Identify which cell holds the provided text, then report its (x, y) central coordinate. 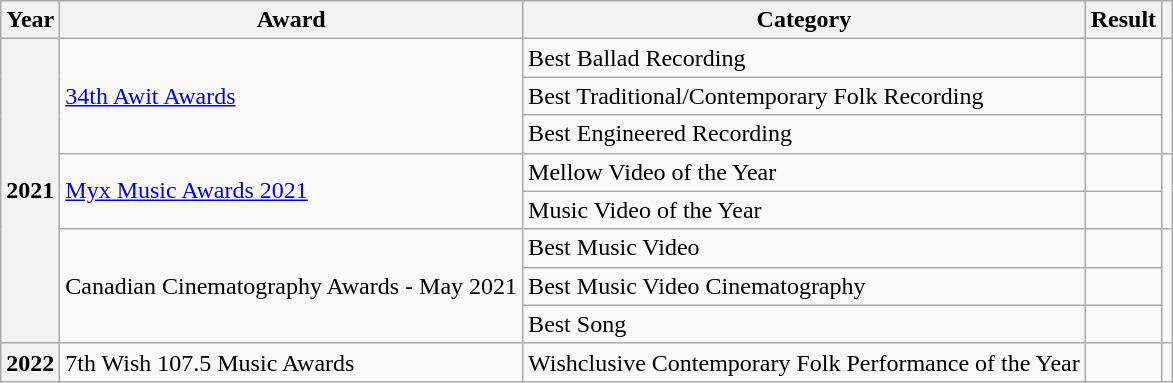
34th Awit Awards (292, 96)
2021 (30, 191)
Best Music Video (804, 248)
Award (292, 20)
Myx Music Awards 2021 (292, 191)
2022 (30, 362)
Best Song (804, 324)
Mellow Video of the Year (804, 172)
Result (1123, 20)
Wishclusive Contemporary Folk Performance of the Year (804, 362)
Best Traditional/Contemporary Folk Recording (804, 96)
Canadian Cinematography Awards - May 2021 (292, 286)
Best Ballad Recording (804, 58)
Best Music Video Cinematography (804, 286)
Best Engineered Recording (804, 134)
Music Video of the Year (804, 210)
Category (804, 20)
7th Wish 107.5 Music Awards (292, 362)
Year (30, 20)
